Return the (X, Y) coordinate for the center point of the cell that contains the specified text.  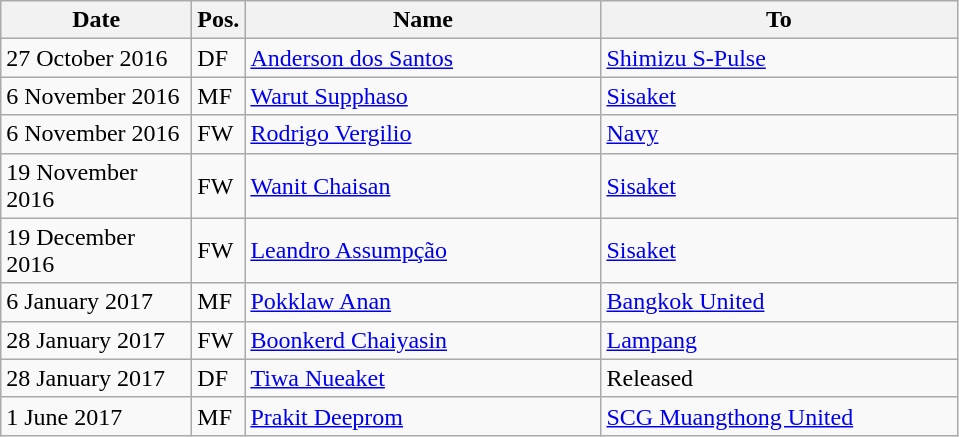
Navy (779, 134)
Wanit Chaisan (423, 186)
To (779, 20)
Leandro Assumpção (423, 250)
Prakit Deeprom (423, 416)
Boonkerd Chaiyasin (423, 340)
Warut Supphaso (423, 96)
19 November 2016 (96, 186)
Rodrigo Vergilio (423, 134)
6 January 2017 (96, 302)
Lampang (779, 340)
Bangkok United (779, 302)
27 October 2016 (96, 58)
SCG Muangthong United (779, 416)
Name (423, 20)
Pokklaw Anan (423, 302)
19 December 2016 (96, 250)
Date (96, 20)
Released (779, 378)
Shimizu S-Pulse (779, 58)
Tiwa Nueaket (423, 378)
1 June 2017 (96, 416)
Pos. (218, 20)
Anderson dos Santos (423, 58)
